Locate the cell with the specified text and output its [X, Y] center coordinate. 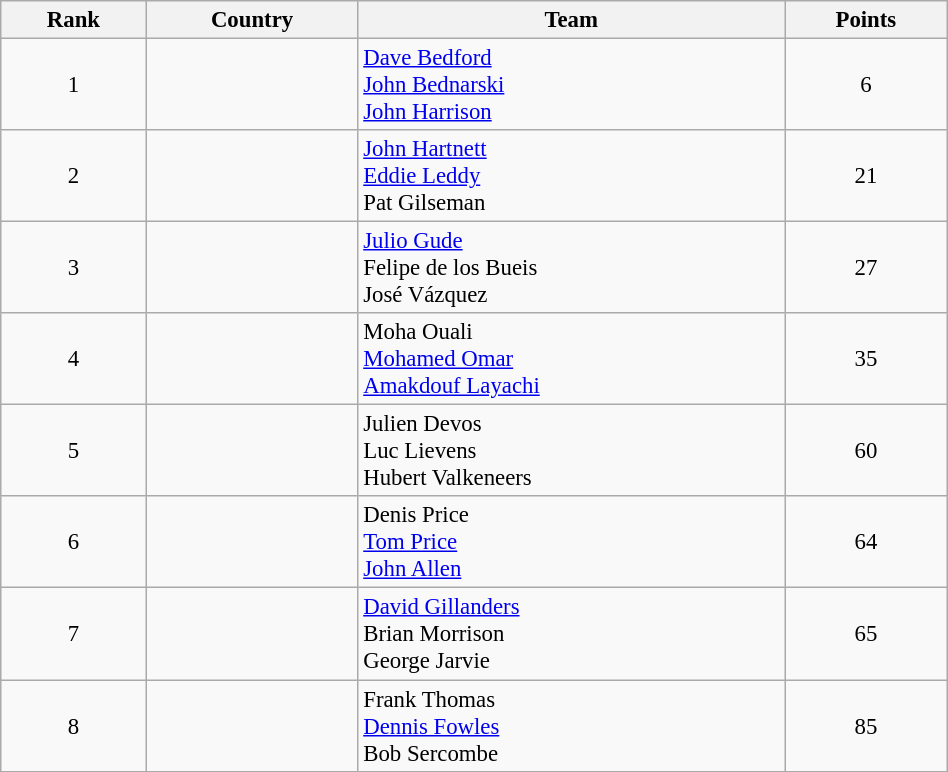
21 [866, 176]
Denis PriceTom PriceJohn Allen [572, 542]
5 [74, 451]
65 [866, 634]
85 [866, 726]
Country [252, 20]
8 [74, 726]
David GillandersBrian MorrisonGeorge Jarvie [572, 634]
Frank ThomasDennis FowlesBob Sercombe [572, 726]
Dave BedfordJohn BednarskiJohn Harrison [572, 85]
27 [866, 268]
64 [866, 542]
1 [74, 85]
Julien DevosLuc LievensHubert Valkeneers [572, 451]
Julio GudeFelipe de los BueisJosé Vázquez [572, 268]
4 [74, 359]
Team [572, 20]
Moha OualiMohamed OmarAmakdouf Layachi [572, 359]
7 [74, 634]
2 [74, 176]
3 [74, 268]
John HartnettEddie LeddyPat Gilseman [572, 176]
60 [866, 451]
Points [866, 20]
Rank [74, 20]
35 [866, 359]
